Scan for the cell matching the given text and deliver its [X, Y] coordinate at center. 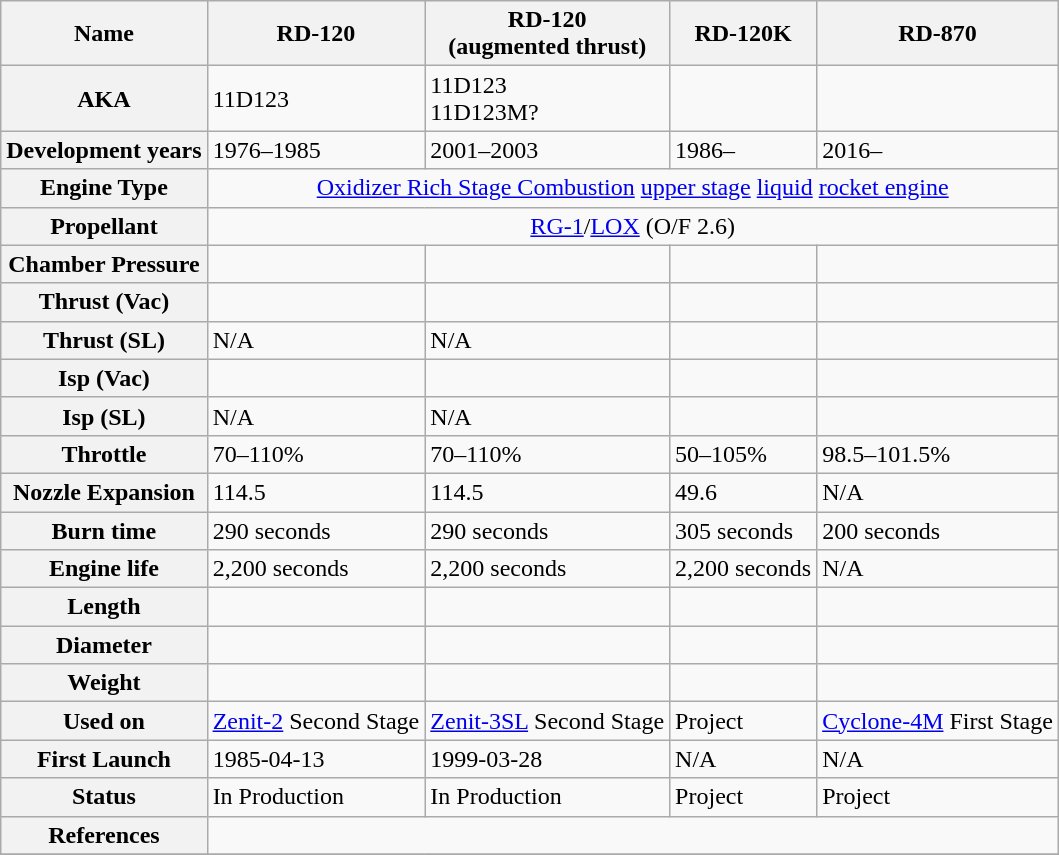
Cyclone-4M First Stage [938, 721]
Status [104, 797]
11D123 [316, 98]
Oxidizer Rich Stage Combustion upper stage liquid rocket engine [632, 188]
49.6 [744, 492]
First Launch [104, 759]
Propellant [104, 226]
Throttle [104, 454]
11D12311D123M? [548, 98]
Zenit-3SL Second Stage [548, 721]
Nozzle Expansion [104, 492]
Isp (SL) [104, 416]
Engine life [104, 569]
Chamber Pressure [104, 264]
RD-870 [938, 34]
2016– [938, 150]
Name [104, 34]
Engine Type [104, 188]
AKA [104, 98]
Length [104, 607]
RD-120(augmented thrust) [548, 34]
Weight [104, 683]
50–105% [744, 454]
Burn time [104, 531]
Diameter [104, 645]
1985-04-13 [316, 759]
98.5–101.5% [938, 454]
1999-03-28 [548, 759]
RD-120 [316, 34]
Thrust (SL) [104, 340]
Isp (Vac) [104, 378]
References [104, 835]
305 seconds [744, 531]
Used on [104, 721]
2001–2003 [548, 150]
1976–1985 [316, 150]
RG-1/LOX (O/F 2.6) [632, 226]
1986– [744, 150]
Thrust (Vac) [104, 302]
RD-120K [744, 34]
Zenit-2 Second Stage [316, 721]
200 seconds [938, 531]
Development years [104, 150]
